Extract the [x, y] coordinate from the center of the cell holding the provided text.  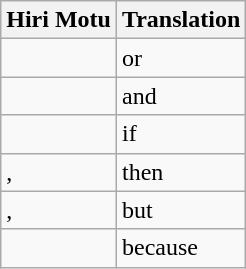
then [180, 172]
but [180, 210]
and [180, 96]
if [180, 134]
because [180, 248]
Hiri Motu [59, 20]
Translation [180, 20]
or [180, 58]
